Locate the cell with the specified text and output its (X, Y) center coordinate. 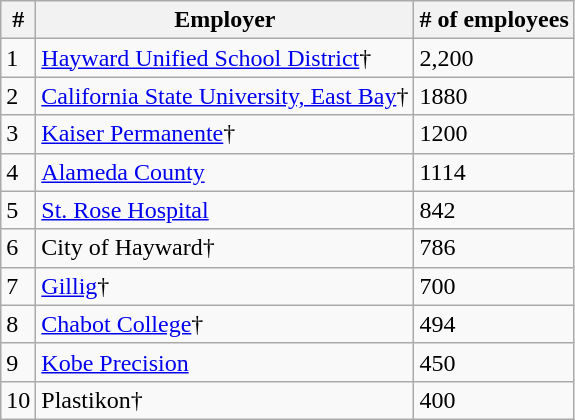
1200 (494, 134)
5 (18, 210)
450 (494, 362)
2 (18, 96)
494 (494, 324)
7 (18, 286)
1114 (494, 172)
# (18, 20)
Kaiser Permanente† (225, 134)
786 (494, 248)
# of employees (494, 20)
Kobe Precision (225, 362)
St. Rose Hospital (225, 210)
Chabot College† (225, 324)
842 (494, 210)
Plastikon† (225, 400)
3 (18, 134)
Hayward Unified School District† (225, 58)
1 (18, 58)
2,200 (494, 58)
City of Hayward† (225, 248)
6 (18, 248)
9 (18, 362)
10 (18, 400)
California State University, East Bay† (225, 96)
Gillig† (225, 286)
Employer (225, 20)
4 (18, 172)
Alameda County (225, 172)
700 (494, 286)
8 (18, 324)
400 (494, 400)
1880 (494, 96)
